Pinpoint the cell where the given text exists, returning its [X, Y] midpoint coordinate. 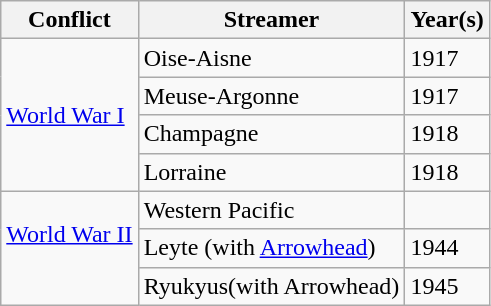
World War I [70, 115]
Champagne [272, 134]
Lorraine [272, 172]
Streamer [272, 20]
World War II [70, 248]
Oise-Aisne [272, 58]
1944 [447, 248]
Year(s) [447, 20]
1945 [447, 286]
Ryukyus(with Arrowhead) [272, 286]
Western Pacific [272, 210]
Conflict [70, 20]
Meuse-Argonne [272, 96]
Leyte (with Arrowhead) [272, 248]
